Capture the cell that displays the provided text and extract its [x, y] central coordinate. 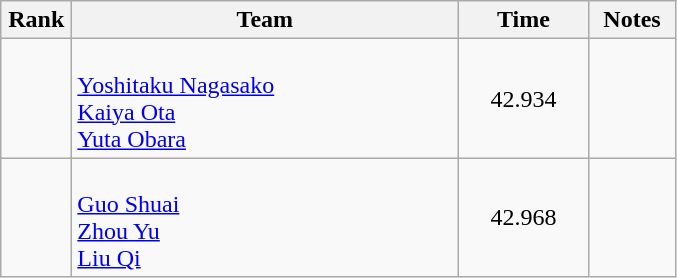
42.934 [524, 98]
Team [265, 20]
Yoshitaku NagasakoKaiya OtaYuta Obara [265, 98]
Time [524, 20]
Notes [632, 20]
42.968 [524, 218]
Rank [36, 20]
Guo ShuaiZhou YuLiu Qi [265, 218]
